From the cell containing the given text, extract its center point as (X, Y) coordinate. 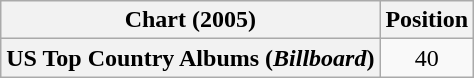
US Top Country Albums (Billboard) (190, 58)
Chart (2005) (190, 20)
40 (427, 58)
Position (427, 20)
